Determine the [X, Y] coordinate at the center of the cell enclosing the given text.  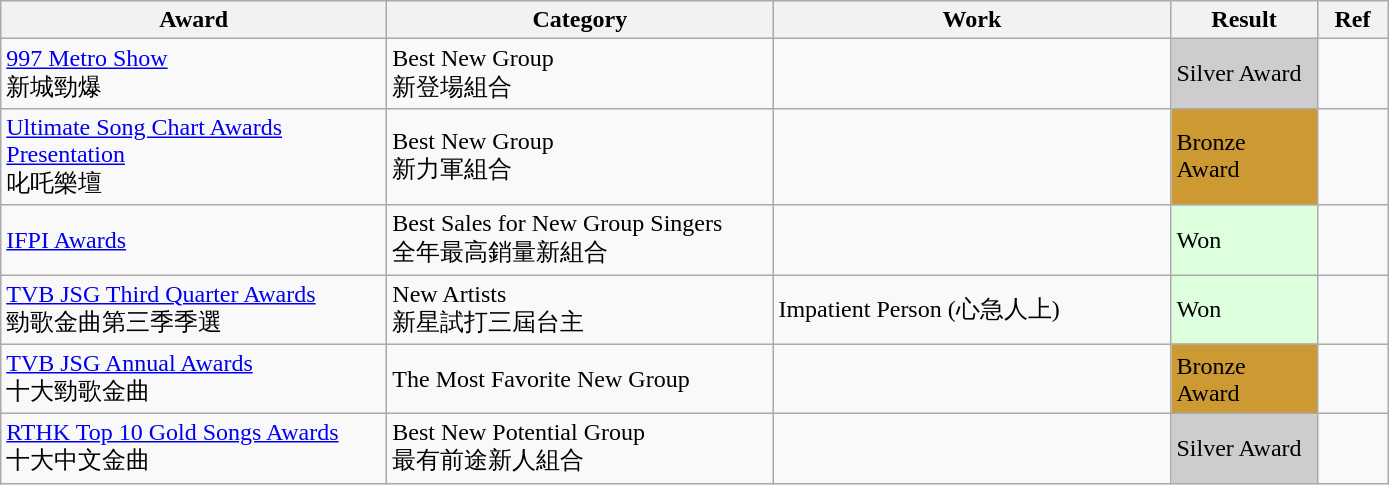
Ultimate Song Chart Awards Presentation 叱吒樂壇 [194, 156]
IFPI Awards [194, 240]
TVB JSG Annual Awards十大勁歌金曲 [194, 379]
Ref [1352, 20]
Work [972, 20]
Result [1244, 20]
Award [194, 20]
RTHK Top 10 Gold Songs Awards 十大中文金曲 [194, 449]
Best New Group 新登場組合 [580, 74]
TVB JSG Third Quarter Awards勁歌金曲第三季季選 [194, 309]
Best New Group 新力軍組合 [580, 156]
Impatient Person (心急人上) [972, 309]
Best Sales for New Group Singers 全年最高銷量新組合 [580, 240]
The Most Favorite New Group [580, 379]
New Artists 新星試打三屆台主 [580, 309]
Category [580, 20]
997 Metro Show 新城勁爆 [194, 74]
Best New Potential Group 最有前途新人組合 [580, 449]
